Scan for the cell matching the given text and deliver its [x, y] coordinate at center. 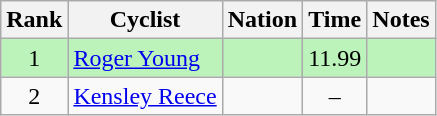
2 [34, 96]
– [335, 96]
Roger Young [145, 58]
Nation [262, 20]
1 [34, 58]
Time [335, 20]
Cyclist [145, 20]
Rank [34, 20]
Kensley Reece [145, 96]
11.99 [335, 58]
Notes [401, 20]
